Scan for the cell matching the given text and deliver its [X, Y] coordinate at center. 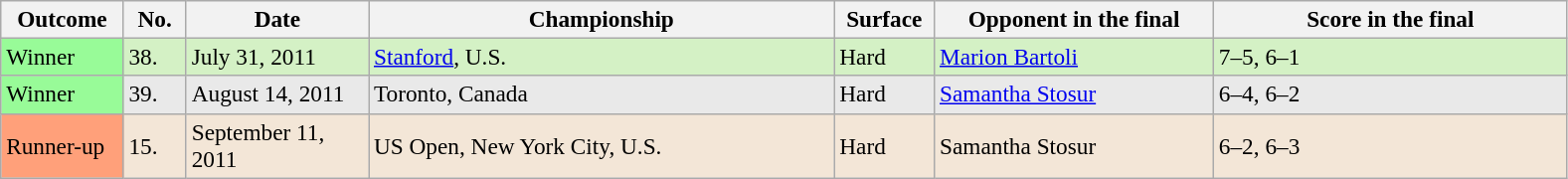
38. [155, 57]
7–5, 6–1 [1390, 57]
Championship [602, 19]
Outcome [62, 19]
39. [155, 94]
July 31, 2011 [276, 57]
Opponent in the final [1074, 19]
6–4, 6–2 [1390, 94]
15. [155, 145]
6–2, 6–3 [1390, 145]
Date [276, 19]
September 11, 2011 [276, 145]
Runner-up [62, 145]
US Open, New York City, U.S. [602, 145]
Toronto, Canada [602, 94]
No. [155, 19]
Stanford, U.S. [602, 57]
August 14, 2011 [276, 94]
Marion Bartoli [1074, 57]
Score in the final [1390, 19]
Surface [885, 19]
